Find where the given text appears and provide that cell's center as [X, Y] coordinate. 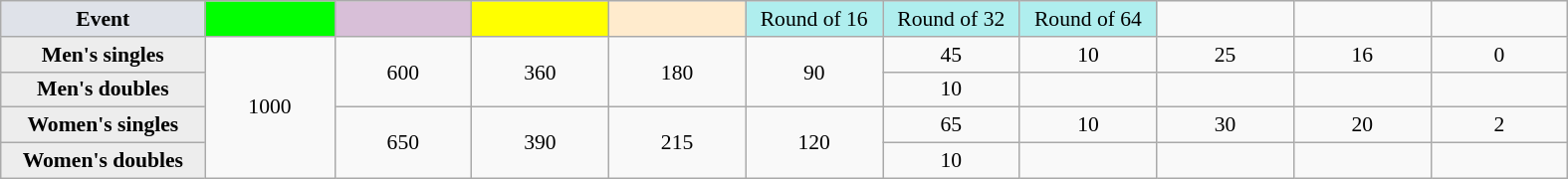
0 [1499, 55]
30 [1226, 125]
120 [814, 143]
45 [951, 55]
20 [1362, 125]
90 [814, 72]
Round of 32 [951, 19]
Event [104, 19]
2 [1499, 125]
Round of 16 [814, 19]
Women's doubles [104, 161]
16 [1362, 55]
360 [541, 72]
Women's singles [104, 125]
Men's singles [104, 55]
215 [677, 143]
600 [403, 72]
180 [677, 72]
Men's doubles [104, 89]
Round of 64 [1088, 19]
390 [541, 143]
1000 [270, 107]
650 [403, 143]
25 [1226, 55]
65 [951, 125]
